Locate the cell with the specified text and output its [X, Y] center coordinate. 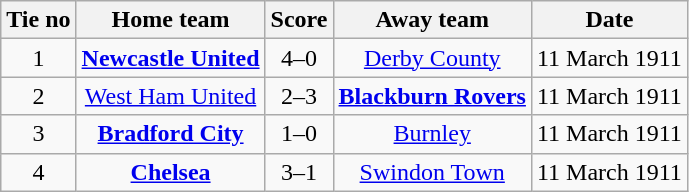
Home team [170, 20]
Swindon Town [432, 172]
3–1 [299, 172]
Chelsea [170, 172]
3 [38, 134]
Blackburn Rovers [432, 96]
Away team [432, 20]
Derby County [432, 58]
2 [38, 96]
Score [299, 20]
Date [609, 20]
2–3 [299, 96]
Tie no [38, 20]
1 [38, 58]
West Ham United [170, 96]
4 [38, 172]
Burnley [432, 134]
4–0 [299, 58]
Newcastle United [170, 58]
1–0 [299, 134]
Bradford City [170, 134]
